From the cell containing the given text, extract its center point as [x, y] coordinate. 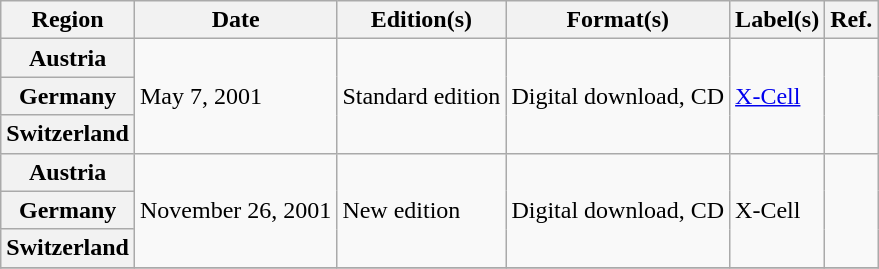
May 7, 2001 [235, 96]
Format(s) [618, 20]
November 26, 2001 [235, 210]
Edition(s) [422, 20]
New edition [422, 210]
Label(s) [778, 20]
Region [68, 20]
Standard edition [422, 96]
Ref. [852, 20]
Date [235, 20]
